Detect which cell encompasses the target text, then output its (x, y) center coordinate. 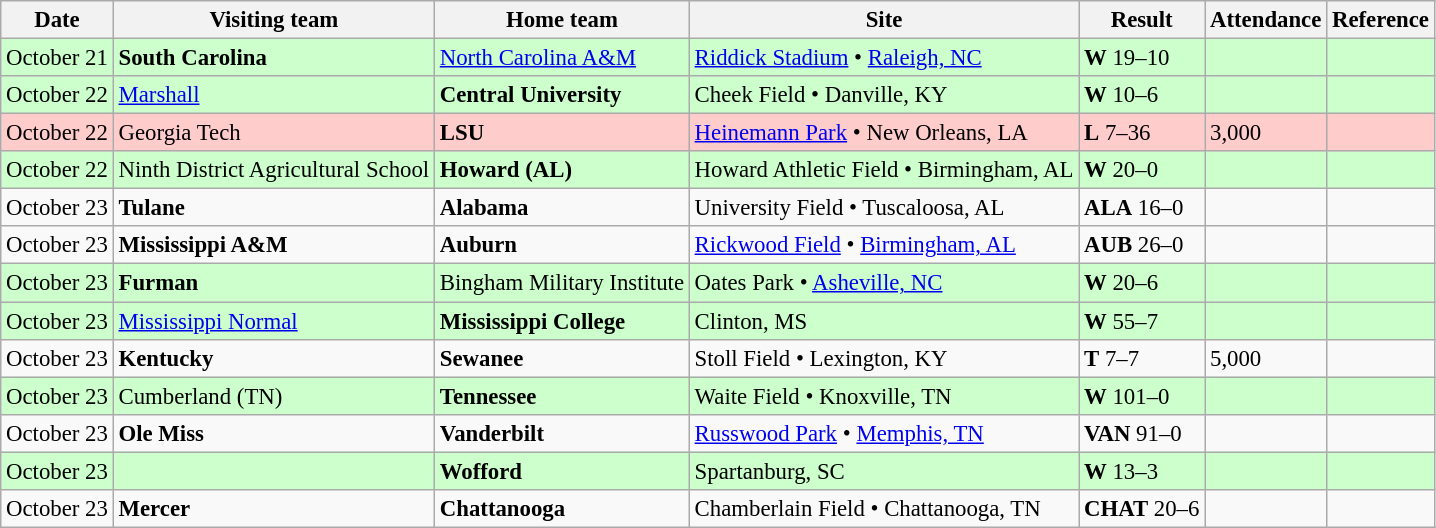
University Field • Tuscaloosa, AL (884, 208)
Stoll Field • Lexington, KY (884, 358)
Cheek Field • Danville, KY (884, 95)
Bingham Military Institute (562, 283)
Date (57, 20)
AUB 26–0 (1142, 245)
W 101–0 (1142, 396)
Clinton, MS (884, 321)
Sewanee (562, 358)
Mississippi A&M (274, 245)
CHAT 20–6 (1142, 509)
ALA 16–0 (1142, 208)
W 20–6 (1142, 283)
Mississippi College (562, 321)
Spartanburg, SC (884, 471)
Cumberland (TN) (274, 396)
Heinemann Park • New Orleans, LA (884, 133)
Chamberlain Field • Chattanooga, TN (884, 509)
L 7–36 (1142, 133)
Howard Athletic Field • Birmingham, AL (884, 170)
Alabama (562, 208)
Wofford (562, 471)
Marshall (274, 95)
W 20–0 (1142, 170)
Site (884, 20)
Home team (562, 20)
Mercer (274, 509)
Riddick Stadium • Raleigh, NC (884, 58)
Georgia Tech (274, 133)
W 55–7 (1142, 321)
Tennessee (562, 396)
W 10–6 (1142, 95)
T 7–7 (1142, 358)
W 19–10 (1142, 58)
Visiting team (274, 20)
Chattanooga (562, 509)
Oates Park • Asheville, NC (884, 283)
Kentucky (274, 358)
LSU (562, 133)
Rickwood Field • Birmingham, AL (884, 245)
Auburn (562, 245)
Attendance (1266, 20)
Waite Field • Knoxville, TN (884, 396)
Central University (562, 95)
North Carolina A&M (562, 58)
Furman (274, 283)
Ninth District Agricultural School (274, 170)
3,000 (1266, 133)
South Carolina (274, 58)
5,000 (1266, 358)
W 13–3 (1142, 471)
Mississippi Normal (274, 321)
Vanderbilt (562, 433)
Reference (1381, 20)
Ole Miss (274, 433)
Howard (AL) (562, 170)
October 21 (57, 58)
Result (1142, 20)
Tulane (274, 208)
VAN 91–0 (1142, 433)
Russwood Park • Memphis, TN (884, 433)
